Output the [x, y] coordinate of the center of the cell containing the given text.  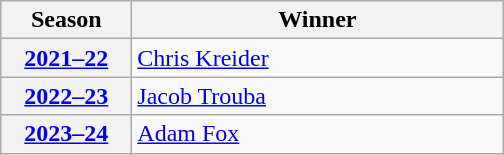
Chris Kreider [318, 58]
2021–22 [66, 58]
Season [66, 20]
Adam Fox [318, 134]
Jacob Trouba [318, 96]
2022–23 [66, 96]
2023–24 [66, 134]
Winner [318, 20]
